Scan for the cell matching the given text and deliver its (x, y) coordinate at center. 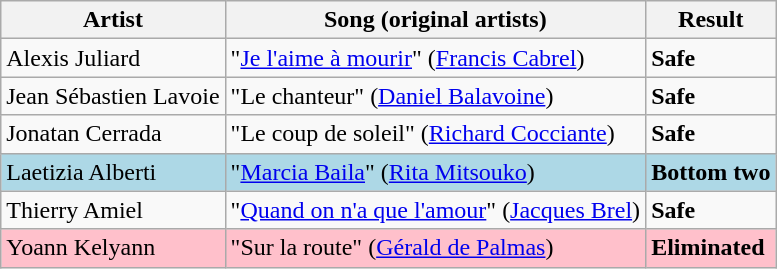
Song (original artists) (436, 20)
Jean Sébastien Lavoie (113, 96)
"Sur la route" (Gérald de Palmas) (436, 248)
"Quand on n'a que l'amour" (Jacques Brel) (436, 210)
Result (711, 20)
"Je l'aime à mourir" (Francis Cabrel) (436, 58)
"Le chanteur" (Daniel Balavoine) (436, 96)
Laetizia Alberti (113, 172)
Artist (113, 20)
Jonatan Cerrada (113, 134)
"Marcia Baila" (Rita Mitsouko) (436, 172)
Yoann Kelyann (113, 248)
Thierry Amiel (113, 210)
Alexis Juliard (113, 58)
"Le coup de soleil" (Richard Cocciante) (436, 134)
Eliminated (711, 248)
Bottom two (711, 172)
